Search for the cell housing the specified text and yield its (x, y) center coordinate. 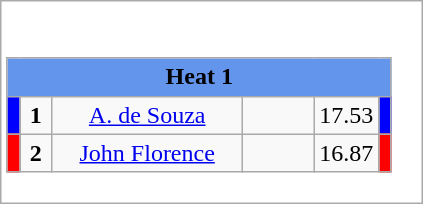
A. de Souza (148, 115)
2 (36, 153)
John Florence (148, 153)
17.53 (346, 115)
16.87 (346, 153)
Heat 1 (199, 77)
Heat 1 1 A. de Souza 17.53 2 John Florence 16.87 (212, 102)
1 (36, 115)
